Return the (x, y) coordinate for the center point of the cell that contains the specified text.  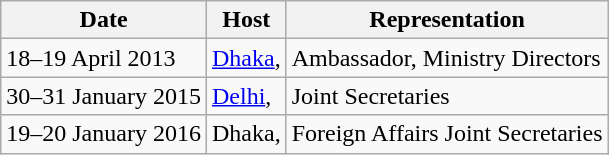
Joint Secretaries (447, 96)
30–31 January 2015 (104, 96)
Ambassador, Ministry Directors (447, 58)
Delhi, (246, 96)
18–19 April 2013 (104, 58)
Host (246, 20)
Date (104, 20)
19–20 January 2016 (104, 134)
Representation (447, 20)
Foreign Affairs Joint Secretaries (447, 134)
